Locate the cell with the specified text and output its (x, y) center coordinate. 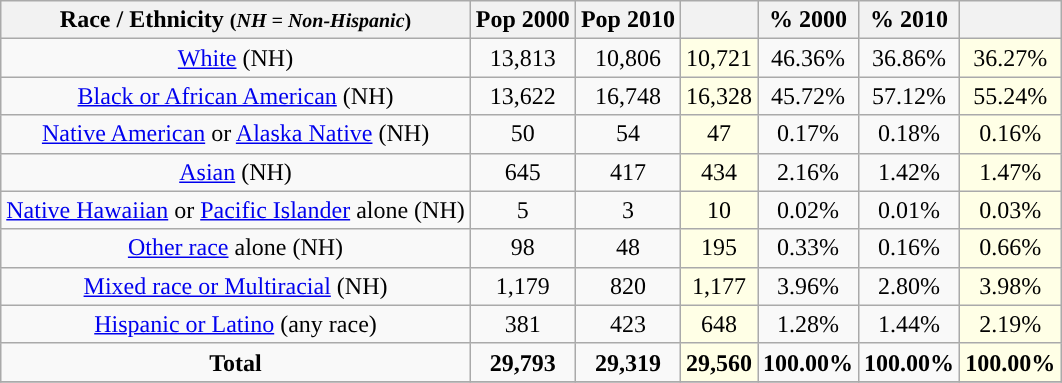
381 (522, 324)
Race / Ethnicity (NH = Non-Hispanic) (236, 20)
98 (522, 248)
1,177 (718, 286)
16,328 (718, 96)
16,748 (628, 96)
0.17% (808, 134)
% 2010 (910, 20)
3.96% (808, 286)
Hispanic or Latino (any race) (236, 324)
2.19% (1010, 324)
55.24% (1010, 96)
36.86% (910, 58)
2.80% (910, 286)
White (NH) (236, 58)
5 (522, 210)
0.66% (1010, 248)
Native American or Alaska Native (NH) (236, 134)
Other race alone (NH) (236, 248)
1.44% (910, 324)
13,622 (522, 96)
10 (718, 210)
0.33% (808, 248)
10,721 (718, 58)
3 (628, 210)
0.02% (808, 210)
47 (718, 134)
13,813 (522, 58)
2.16% (808, 172)
Pop 2010 (628, 20)
45.72% (808, 96)
648 (718, 324)
10,806 (628, 58)
36.27% (1010, 58)
195 (718, 248)
423 (628, 324)
1.47% (1010, 172)
3.98% (1010, 286)
48 (628, 248)
1,179 (522, 286)
Pop 2000 (522, 20)
Total (236, 362)
820 (628, 286)
645 (522, 172)
1.42% (910, 172)
57.12% (910, 96)
1.28% (808, 324)
0.01% (910, 210)
29,793 (522, 362)
% 2000 (808, 20)
46.36% (808, 58)
Native Hawaiian or Pacific Islander alone (NH) (236, 210)
417 (628, 172)
Black or African American (NH) (236, 96)
0.03% (1010, 210)
Mixed race or Multiracial (NH) (236, 286)
0.18% (910, 134)
50 (522, 134)
54 (628, 134)
29,560 (718, 362)
Asian (NH) (236, 172)
29,319 (628, 362)
434 (718, 172)
